For the text-containing cell, return its midpoint in (X, Y) coordinate format. 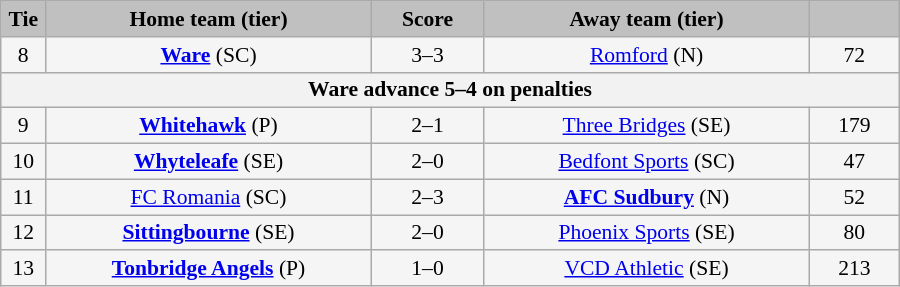
52 (854, 197)
Score (427, 19)
13 (24, 269)
Bedfont Sports (SC) (647, 162)
Romford (N) (647, 55)
Sittingbourne (SE) (209, 233)
Tonbridge Angels (P) (209, 269)
Ware advance 5–4 on penalties (450, 90)
213 (854, 269)
80 (854, 233)
47 (854, 162)
179 (854, 126)
10 (24, 162)
AFC Sudbury (N) (647, 197)
Home team (tier) (209, 19)
1–0 (427, 269)
FC Romania (SC) (209, 197)
9 (24, 126)
12 (24, 233)
2–1 (427, 126)
Phoenix Sports (SE) (647, 233)
72 (854, 55)
Away team (tier) (647, 19)
Ware (SC) (209, 55)
2–3 (427, 197)
Tie (24, 19)
11 (24, 197)
Whitehawk (P) (209, 126)
3–3 (427, 55)
Whyteleafe (SE) (209, 162)
8 (24, 55)
Three Bridges (SE) (647, 126)
VCD Athletic (SE) (647, 269)
